Extract the (X, Y) coordinate from the center of the cell holding the provided text.  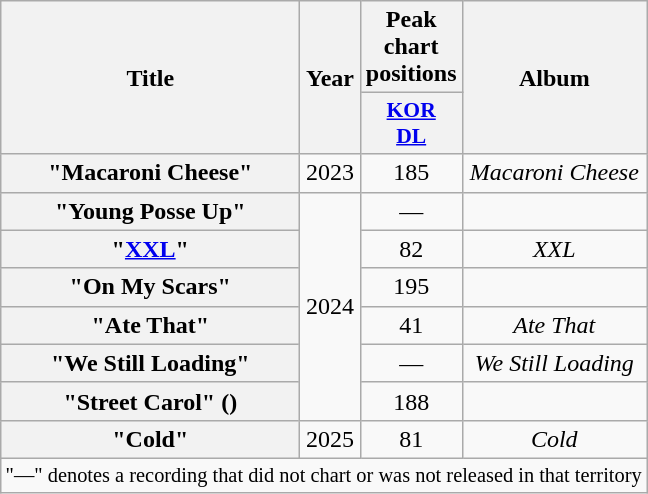
"Street Carol" () (150, 401)
185 (411, 173)
Cold (554, 439)
"Young Posse Up" (150, 211)
Year (330, 78)
"Cold" (150, 439)
188 (411, 401)
KORDL (411, 124)
195 (411, 287)
"We Still Loading" (150, 363)
"On My Scars" (150, 287)
Title (150, 78)
2023 (330, 173)
"Ate That" (150, 325)
82 (411, 249)
81 (411, 439)
Macaroni Cheese (554, 173)
We Still Loading (554, 363)
XXL (554, 249)
Album (554, 78)
"Macaroni Cheese" (150, 173)
2024 (330, 306)
41 (411, 325)
Ate That (554, 325)
2025 (330, 439)
"XXL" (150, 249)
"—" denotes a recording that did not chart or was not released in that territory (324, 475)
Peak chart positions (411, 47)
